Output the (X, Y) coordinate of the center of the cell containing the given text.  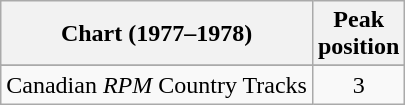
3 (358, 85)
Chart (1977–1978) (157, 34)
Canadian RPM Country Tracks (157, 85)
Peakposition (358, 34)
